Pinpoint the cell where the given text exists, returning its [X, Y] midpoint coordinate. 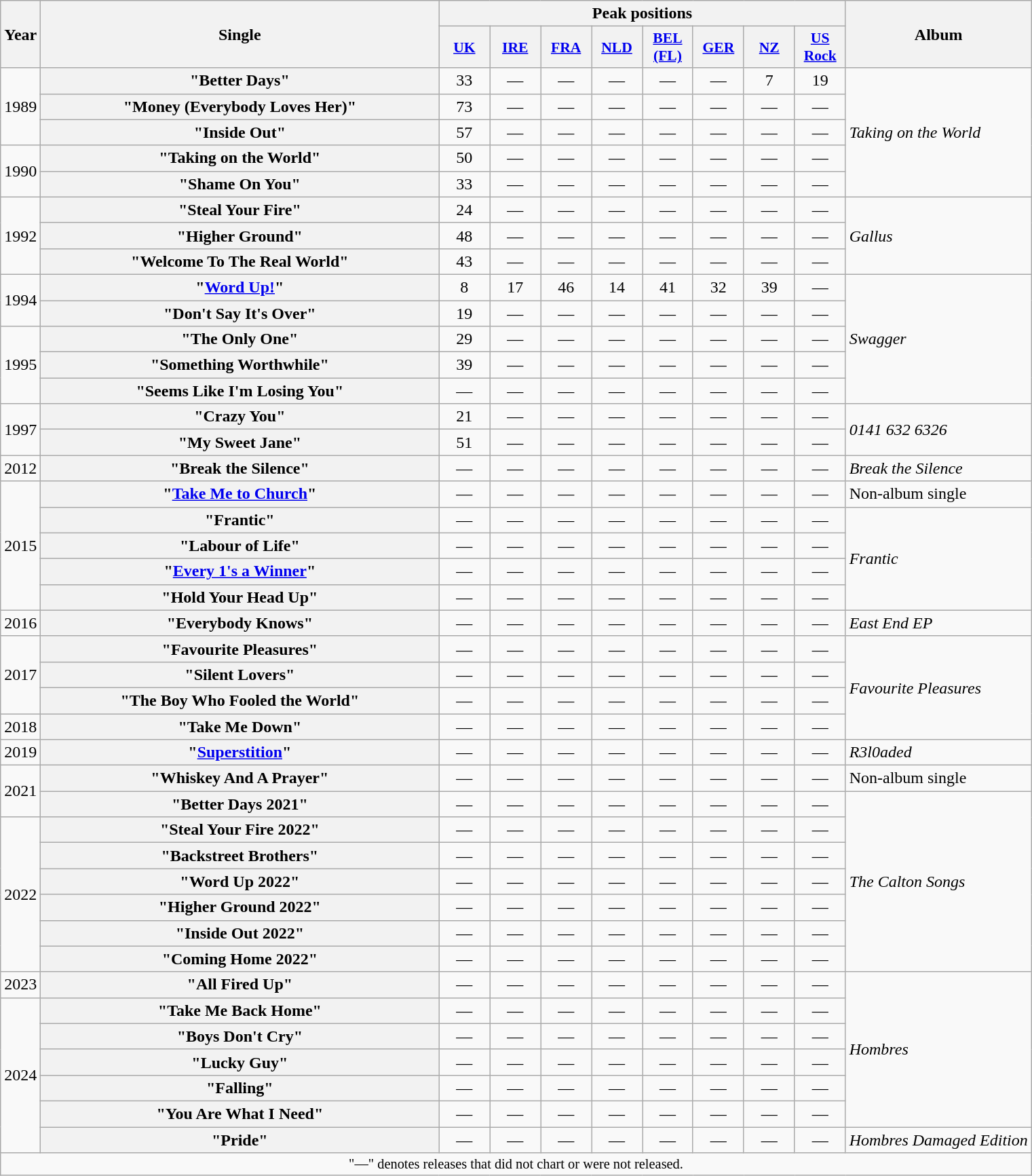
2021 [20, 791]
Album [938, 34]
"Taking on the World" [240, 158]
FRA [566, 48]
32 [718, 287]
1995 [20, 365]
NLD [617, 48]
Hombres Damaged Edition [938, 1139]
51 [464, 442]
Taking on the World [938, 132]
"Favourite Pleasures" [240, 649]
"Coming Home 2022" [240, 959]
"Silent Lovers" [240, 675]
GER [718, 48]
"All Fired Up" [240, 985]
Swagger [938, 339]
"Falling" [240, 1088]
Gallus [938, 235]
East End EP [938, 623]
21 [464, 417]
Hombres [938, 1049]
"Something Worthwhile" [240, 365]
"Break the Silence" [240, 468]
17 [516, 287]
"Everybody Knows" [240, 623]
"Better Days" [240, 81]
"Hold Your Head Up" [240, 597]
"Money (Everybody Loves Her)" [240, 107]
2018 [20, 727]
Break the Silence [938, 468]
"Backstreet Brothers" [240, 856]
UK [464, 48]
"You Are What I Need" [240, 1114]
"Inside Out" [240, 132]
"Shame On You" [240, 184]
"Welcome To The Real World" [240, 261]
2015 [20, 546]
IRE [516, 48]
"The Boy Who Fooled the World" [240, 700]
2023 [20, 985]
2017 [20, 675]
BEL(FL) [668, 48]
USRock [820, 48]
Year [20, 34]
"Word Up 2022" [240, 881]
1990 [20, 171]
29 [464, 339]
Peak positions [642, 14]
"Higher Ground" [240, 235]
"Take Me Back Home" [240, 1010]
2019 [20, 753]
Favourite Pleasures [938, 687]
48 [464, 235]
2022 [20, 894]
"Better Days 2021" [240, 804]
14 [617, 287]
2016 [20, 623]
"Seems Like I'm Losing You" [240, 391]
"Higher Ground 2022" [240, 907]
"The Only One" [240, 339]
Single [240, 34]
"Every 1's a Winner" [240, 571]
7 [769, 81]
2024 [20, 1075]
"Pride" [240, 1139]
NZ [769, 48]
"—" denotes releases that did not chart or were not released. [516, 1164]
1994 [20, 300]
73 [464, 107]
1989 [20, 107]
"Inside Out 2022" [240, 933]
"Steal Your Fire" [240, 210]
"Steal Your Fire 2022" [240, 830]
41 [668, 287]
"Word Up!" [240, 287]
"Crazy You" [240, 417]
0141 632 6326 [938, 430]
1997 [20, 430]
1992 [20, 235]
"Take Me Down" [240, 727]
8 [464, 287]
43 [464, 261]
"Whiskey And A Prayer" [240, 778]
"Superstition" [240, 753]
R3l0aded [938, 753]
50 [464, 158]
Frantic [938, 558]
"My Sweet Jane" [240, 442]
"Frantic" [240, 520]
"Labour of Life" [240, 546]
46 [566, 287]
"Lucky Guy" [240, 1062]
57 [464, 132]
"Boys Don't Cry" [240, 1036]
"Take Me to Church" [240, 494]
"Don't Say It's Over" [240, 313]
24 [464, 210]
2012 [20, 468]
The Calton Songs [938, 881]
